Extract the (x, y) coordinate from the center of the cell holding the provided text.  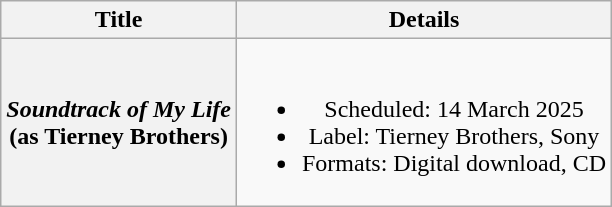
Details (424, 20)
Title (119, 20)
Soundtrack of My Life (as Tierney Brothers) (119, 122)
Scheduled: 14 March 2025Label: Tierney Brothers, SonyFormats: Digital download, CD (424, 122)
